Identify which cell holds the provided text, then report its (x, y) central coordinate. 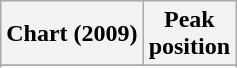
Peakposition (189, 34)
Chart (2009) (72, 34)
